Find where the given text appears and provide that cell's center as (x, y) coordinate. 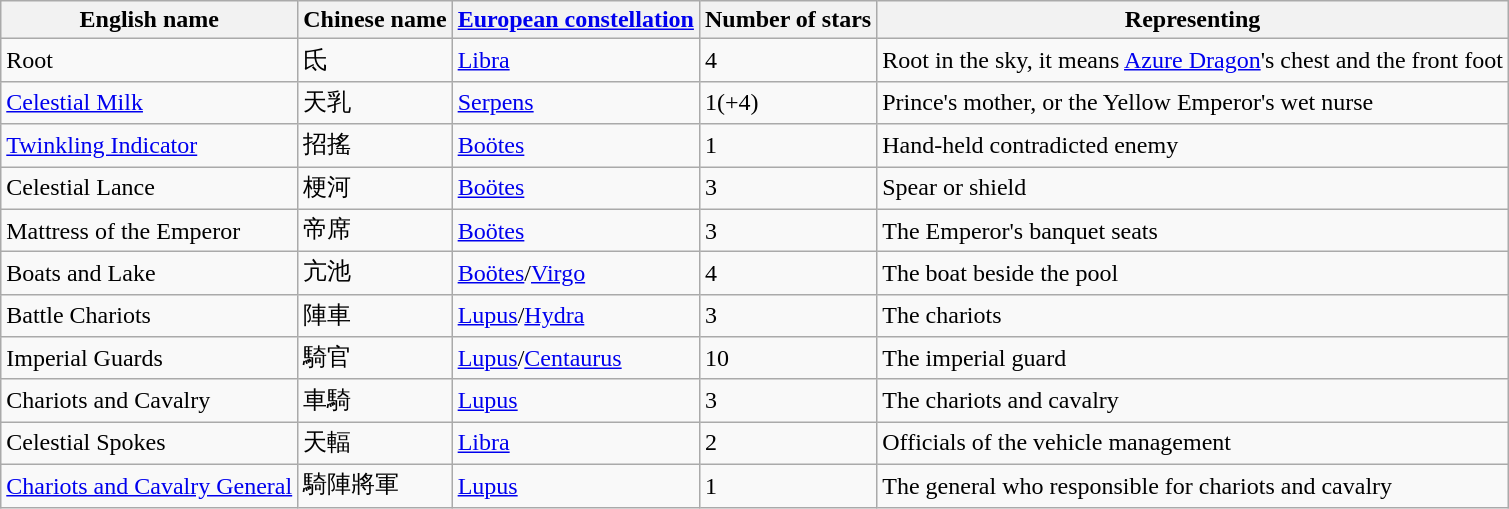
陣車 (375, 316)
Twinkling Indicator (150, 146)
Lupus/Hydra (576, 316)
天輻 (375, 444)
10 (788, 358)
Hand-held contradicted enemy (1193, 146)
Officials of the vehicle management (1193, 444)
The chariots and cavalry (1193, 400)
騎陣將軍 (375, 486)
Prince's mother, or the Yellow Emperor's wet nurse (1193, 102)
The boat beside the pool (1193, 274)
The imperial guard (1193, 358)
梗河 (375, 188)
2 (788, 444)
Chinese name (375, 20)
Root (150, 60)
Boötes/Virgo (576, 274)
招搖 (375, 146)
1(+4) (788, 102)
天乳 (375, 102)
Boats and Lake (150, 274)
Celestial Lance (150, 188)
Number of stars (788, 20)
Battle Chariots (150, 316)
European constellation (576, 20)
Spear or shield (1193, 188)
亢池 (375, 274)
騎官 (375, 358)
Imperial Guards (150, 358)
氐 (375, 60)
The chariots (1193, 316)
English name (150, 20)
Chariots and Cavalry (150, 400)
The Emperor's banquet seats (1193, 230)
Celestial Spokes (150, 444)
Root in the sky, it means Azure Dragon's chest and the front foot (1193, 60)
帝席 (375, 230)
The general who responsible for chariots and cavalry (1193, 486)
Lupus/Centaurus (576, 358)
Chariots and Cavalry General (150, 486)
Serpens (576, 102)
Representing (1193, 20)
Celestial Milk (150, 102)
Mattress of the Emperor (150, 230)
車騎 (375, 400)
